Extract the (X, Y) coordinate from the center of the cell holding the provided text.  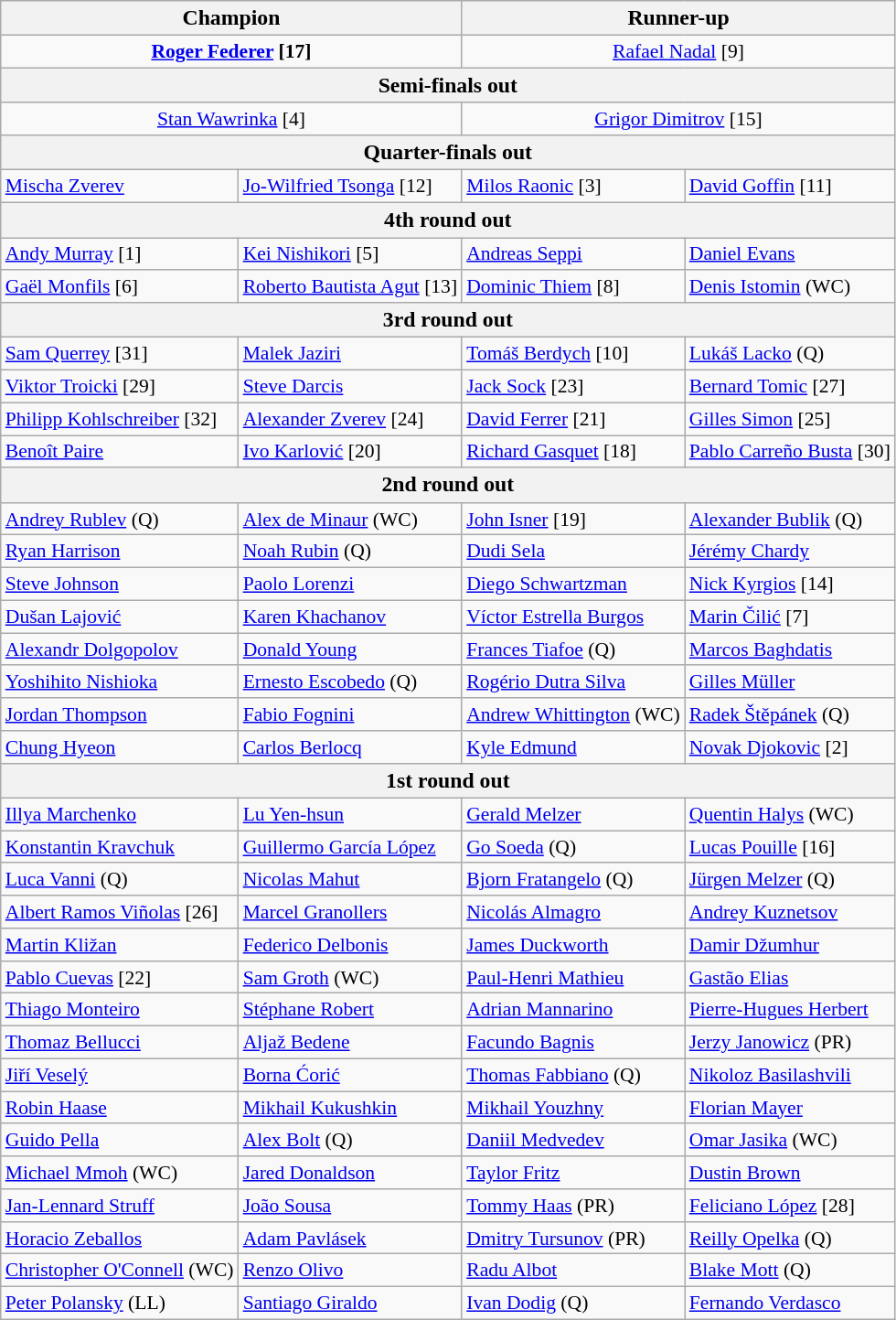
Paolo Lorenzi (351, 585)
Dudi Sela (573, 552)
Alex de Minaur (WC) (351, 520)
Kyle Edmund (573, 747)
Steve Johnson (120, 585)
Lukáš Lacko (Q) (790, 354)
Karen Khachanov (351, 617)
Alexandr Dolgopolov (120, 649)
Bernard Tomic [27] (790, 387)
Diego Schwartzman (573, 585)
Albert Ramos Viñolas [26] (120, 912)
Dušan Lajović (120, 617)
Jack Sock [23] (573, 387)
Rafael Nadal [9] (678, 52)
Tommy Haas (PR) (573, 1206)
Sam Querrey [31] (120, 354)
Nicolás Almagro (573, 912)
Daniel Evans (790, 254)
Grigor Dimitrov [15] (678, 120)
Radu Albot (573, 1271)
Milos Raonic [3] (573, 187)
Pablo Cuevas [22] (120, 978)
Gastão Elias (790, 978)
4th round out (448, 220)
Philipp Kohlschreiber [32] (120, 419)
Frances Tiafoe (Q) (573, 649)
Andy Murray [1] (120, 254)
Jan-Lennard Struff (120, 1206)
John Isner [19] (573, 520)
Peter Polansky (LL) (120, 1304)
Ivo Karlović [20] (351, 452)
Feliciano López [28] (790, 1206)
Guido Pella (120, 1141)
Andreas Seppi (573, 254)
Michael Mmoh (WC) (120, 1173)
Nikoloz Basilashvili (790, 1076)
Viktor Troicki [29] (120, 387)
Donald Young (351, 649)
Nick Kyrgios [14] (790, 585)
Malek Jaziri (351, 354)
Steve Darcis (351, 387)
Stan Wawrinka [4] (231, 120)
Santiago Giraldo (351, 1304)
Semi-finals out (448, 86)
3rd round out (448, 320)
Gerald Melzer (573, 815)
Omar Jasika (WC) (790, 1141)
Marcos Baghdatis (790, 649)
Gilles Simon [25] (790, 419)
Alexander Zverev [24] (351, 419)
Mikhail Kukushkin (351, 1108)
Carlos Berlocq (351, 747)
Mischa Zverev (120, 187)
Marin Čilić [7] (790, 617)
2nd round out (448, 486)
Noah Rubin (Q) (351, 552)
Jordan Thompson (120, 714)
Novak Djokovic [2] (790, 747)
Jiří Veselý (120, 1076)
Thomas Fabbiano (Q) (573, 1076)
Quarter-finals out (448, 153)
Richard Gasquet [18] (573, 452)
Lu Yen-hsun (351, 815)
Alexander Bublik (Q) (790, 520)
Martin Kližan (120, 945)
Roberto Bautista Agut [13] (351, 287)
Horacio Zeballos (120, 1239)
David Goffin [11] (790, 187)
Reilly Opelka (Q) (790, 1239)
Andrey Rublev (Q) (120, 520)
Pierre-Hugues Herbert (790, 1010)
Jürgen Melzer (Q) (790, 880)
Yoshihito Nishioka (120, 682)
Adrian Mannarino (573, 1010)
Roger Federer [17] (231, 52)
Denis Istomin (WC) (790, 287)
Víctor Estrella Burgos (573, 617)
Christopher O'Connell (WC) (120, 1271)
Guillermo García López (351, 847)
Robin Haase (120, 1108)
Federico Delbonis (351, 945)
Kei Nishikori [5] (351, 254)
Andrew Whittington (WC) (573, 714)
Thomaz Bellucci (120, 1043)
Jérémy Chardy (790, 552)
Runner-up (678, 18)
Borna Ćorić (351, 1076)
Ernesto Escobedo (Q) (351, 682)
Stéphane Robert (351, 1010)
Blake Mott (Q) (790, 1271)
Rogério Dutra Silva (573, 682)
Paul-Henri Mathieu (573, 978)
Luca Vanni (Q) (120, 880)
Jo-Wilfried Tsonga [12] (351, 187)
Mikhail Youzhny (573, 1108)
Dominic Thiem [8] (573, 287)
João Sousa (351, 1206)
Dustin Brown (790, 1173)
1st round out (448, 781)
Chung Hyeon (120, 747)
Gilles Müller (790, 682)
Jerzy Janowicz (PR) (790, 1043)
Fabio Fognini (351, 714)
Ryan Harrison (120, 552)
Jared Donaldson (351, 1173)
Radek Štěpánek (Q) (790, 714)
Go Soeda (Q) (573, 847)
Damir Džumhur (790, 945)
Champion (231, 18)
Bjorn Fratangelo (Q) (573, 880)
Pablo Carreño Busta [30] (790, 452)
Quentin Halys (WC) (790, 815)
Adam Pavlásek (351, 1239)
Thiago Monteiro (120, 1010)
Florian Mayer (790, 1108)
Nicolas Mahut (351, 880)
Dmitry Tursunov (PR) (573, 1239)
Lucas Pouille [16] (790, 847)
Alex Bolt (Q) (351, 1141)
Andrey Kuznetsov (790, 912)
Illya Marchenko (120, 815)
Benoît Paire (120, 452)
Konstantin Kravchuk (120, 847)
Facundo Bagnis (573, 1043)
David Ferrer [21] (573, 419)
Gaël Monfils [6] (120, 287)
Aljaž Bedene (351, 1043)
Sam Groth (WC) (351, 978)
Marcel Granollers (351, 912)
James Duckworth (573, 945)
Tomáš Berdych [10] (573, 354)
Daniil Medvedev (573, 1141)
Renzo Olivo (351, 1271)
Fernando Verdasco (790, 1304)
Taylor Fritz (573, 1173)
Ivan Dodig (Q) (573, 1304)
